Locate the cell with the specified text and output its [x, y] center coordinate. 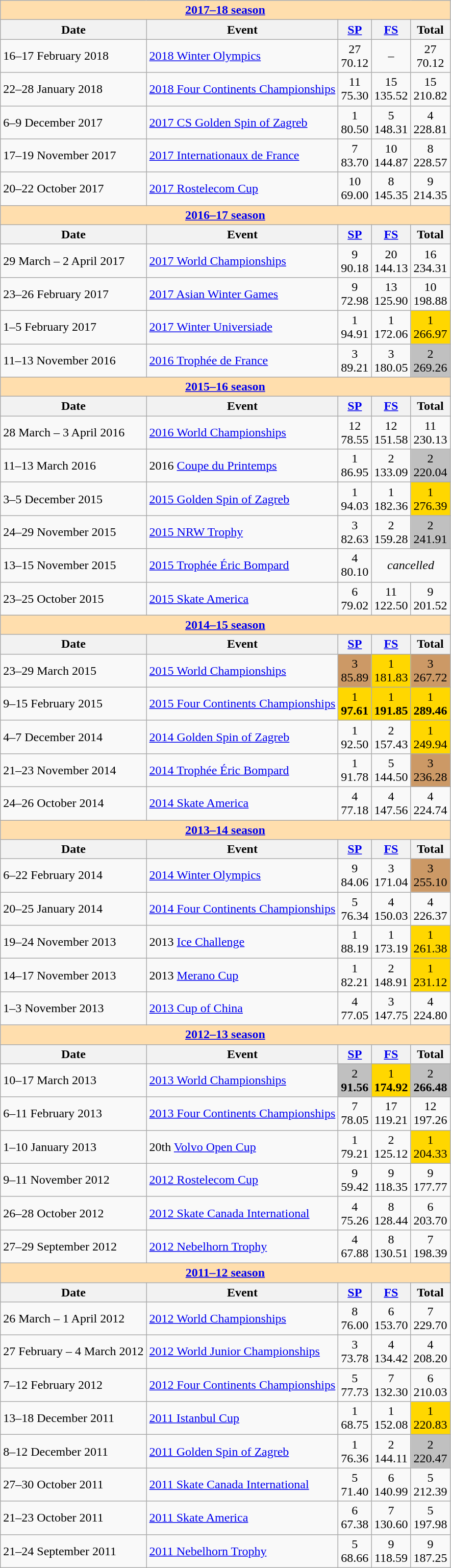
389.21 [355, 360]
9–15 February 2015 [73, 703]
2012 Nebelhorn Trophy [242, 1246]
23–29 March 2015 [73, 671]
13–18 December 2011 [73, 1418]
9–11 November 2012 [73, 1180]
2220.04 [431, 465]
9201.52 [431, 598]
20–25 January 2014 [73, 909]
11–13 March 2016 [73, 465]
7229.70 [431, 1319]
179.21 [355, 1146]
1173.19 [391, 942]
577.73 [355, 1385]
2012 Four Continents Championships [242, 1385]
4226.37 [431, 909]
22–28 January 2018 [73, 89]
778.05 [355, 1114]
2012 World Championships [242, 1319]
10144.87 [391, 155]
1276.39 [431, 499]
3267.72 [431, 671]
10–17 March 2013 [73, 1080]
17119.21 [391, 1114]
475.26 [355, 1213]
2018 Winter Olympics [242, 56]
2014 Trophée Éric Bompard [242, 770]
2012 World Junior Championships [242, 1352]
4150.03 [391, 909]
568.66 [355, 1551]
23–25 October 2015 [73, 598]
9118.59 [391, 1551]
9118.35 [391, 1180]
6–22 February 2014 [73, 876]
192.50 [355, 737]
27 February – 4 March 2012 [73, 1352]
2015 Skate America [242, 598]
2018 Four Continents Championships [242, 89]
783.70 [355, 155]
26 March – 1 April 2012 [73, 1319]
5197.98 [431, 1518]
2159.28 [391, 532]
29 March – 2 April 2017 [73, 260]
15135.52 [391, 89]
2014 Skate America [242, 803]
7–12 February 2012 [73, 1385]
2013 Cup of China [242, 1009]
876.00 [355, 1319]
2015 NRW Trophy [242, 532]
23–26 February 2017 [73, 294]
576.34 [355, 909]
2011–12 season [225, 1272]
6210.03 [431, 1385]
11122.50 [391, 598]
14–17 November 2013 [73, 975]
1289.46 [431, 703]
180.50 [355, 122]
12151.58 [391, 433]
194.03 [355, 499]
959.42 [355, 1180]
477.05 [355, 1009]
2011 Skate Canada International [242, 1484]
291.56 [355, 1080]
4134.42 [391, 1352]
9214.35 [431, 189]
4224.80 [431, 1009]
972.98 [355, 294]
2014–15 season [225, 625]
11–13 November 2016 [73, 360]
1174.92 [391, 1080]
6153.70 [391, 1319]
28 March – 3 April 2016 [73, 433]
667.38 [355, 1518]
20144.13 [391, 260]
2017 CS Golden Spin of Zagreb [242, 122]
1069.00 [355, 189]
6203.70 [431, 1213]
27–30 October 2011 [73, 1484]
2011 Golden Spin of Zagreb [242, 1452]
2013 World Championships [242, 1080]
8228.57 [431, 155]
21–23 October 2011 [73, 1518]
2012 Rostelecom Cup [242, 1180]
2011 Istanbul Cup [242, 1418]
24–26 October 2014 [73, 803]
6140.99 [391, 1484]
1249.94 [431, 737]
1–5 February 2017 [73, 327]
– [391, 56]
21–23 November 2014 [73, 770]
3–5 December 2015 [73, 499]
2011 Skate America [242, 1518]
4228.81 [431, 122]
1152.08 [391, 1418]
2011 Nebelhorn Trophy [242, 1551]
3171.04 [391, 876]
2014 Winter Olympics [242, 876]
679.02 [355, 598]
6–11 February 2013 [73, 1114]
984.06 [355, 876]
21–24 September 2011 [73, 1551]
2269.26 [431, 360]
2015 Trophée Éric Bompard [242, 566]
2017–18 season [225, 10]
2016 Trophée de France [242, 360]
17–19 November 2017 [73, 155]
382.63 [355, 532]
2013 Ice Challenge [242, 942]
467.88 [355, 1246]
12197.26 [431, 1114]
8128.44 [391, 1213]
182.21 [355, 975]
197.61 [355, 703]
1181.83 [391, 671]
1191.85 [391, 703]
1172.06 [391, 327]
2015 World Championships [242, 671]
4208.20 [431, 1352]
2133.09 [391, 465]
9177.77 [431, 1180]
2220.47 [431, 1452]
8145.35 [391, 189]
373.78 [355, 1352]
2241.91 [431, 532]
13125.90 [391, 294]
1266.97 [431, 327]
1175.30 [355, 89]
7132.30 [391, 1385]
1182.36 [391, 499]
2016–17 season [225, 215]
6–9 December 2017 [73, 122]
194.91 [355, 327]
2012 Skate Canada International [242, 1213]
571.40 [355, 1484]
2013–14 season [225, 829]
1–3 November 2013 [73, 1009]
5144.50 [391, 770]
7198.39 [431, 1246]
5148.31 [391, 122]
10198.88 [431, 294]
2012–13 season [225, 1035]
191.78 [355, 770]
2015–16 season [225, 387]
4–7 December 2014 [73, 737]
3236.28 [431, 770]
176.36 [355, 1452]
16–17 February 2018 [73, 56]
2125.12 [391, 1146]
2013 Merano Cup [242, 975]
1231.12 [431, 975]
20–22 October 2017 [73, 189]
1220.83 [431, 1418]
2013 Four Continents Championships [242, 1114]
2017 World Championships [242, 260]
13–15 November 2015 [73, 566]
11230.13 [431, 433]
1204.33 [431, 1146]
3255.10 [431, 876]
27–29 September 2012 [73, 1246]
15210.82 [431, 89]
2157.43 [391, 737]
19–24 November 2013 [73, 942]
26–28 October 2012 [73, 1213]
2017 Asian Winter Games [242, 294]
16234.31 [431, 260]
480.10 [355, 566]
1278.55 [355, 433]
2015 Golden Spin of Zagreb [242, 499]
1261.38 [431, 942]
2017 Winter Universiade [242, 327]
2144.11 [391, 1452]
2148.91 [391, 975]
385.89 [355, 671]
2014 Golden Spin of Zagreb [242, 737]
2016 Coupe du Printemps [242, 465]
5212.39 [431, 1484]
8130.51 [391, 1246]
990.18 [355, 260]
cancelled [411, 566]
186.95 [355, 465]
20th Volvo Open Cup [242, 1146]
2017 Rostelecom Cup [242, 189]
8–12 December 2011 [73, 1452]
2017 Internationaux de France [242, 155]
4147.56 [391, 803]
3180.05 [391, 360]
4224.74 [431, 803]
24–29 November 2015 [73, 532]
2015 Four Continents Championships [242, 703]
188.19 [355, 942]
2014 Four Continents Championships [242, 909]
3147.75 [391, 1009]
477.18 [355, 803]
2016 World Championships [242, 433]
1–10 January 2013 [73, 1146]
2266.48 [431, 1080]
7130.60 [391, 1518]
9187.25 [431, 1551]
168.75 [355, 1418]
